Pinpoint the cell where the given text exists, returning its (X, Y) midpoint coordinate. 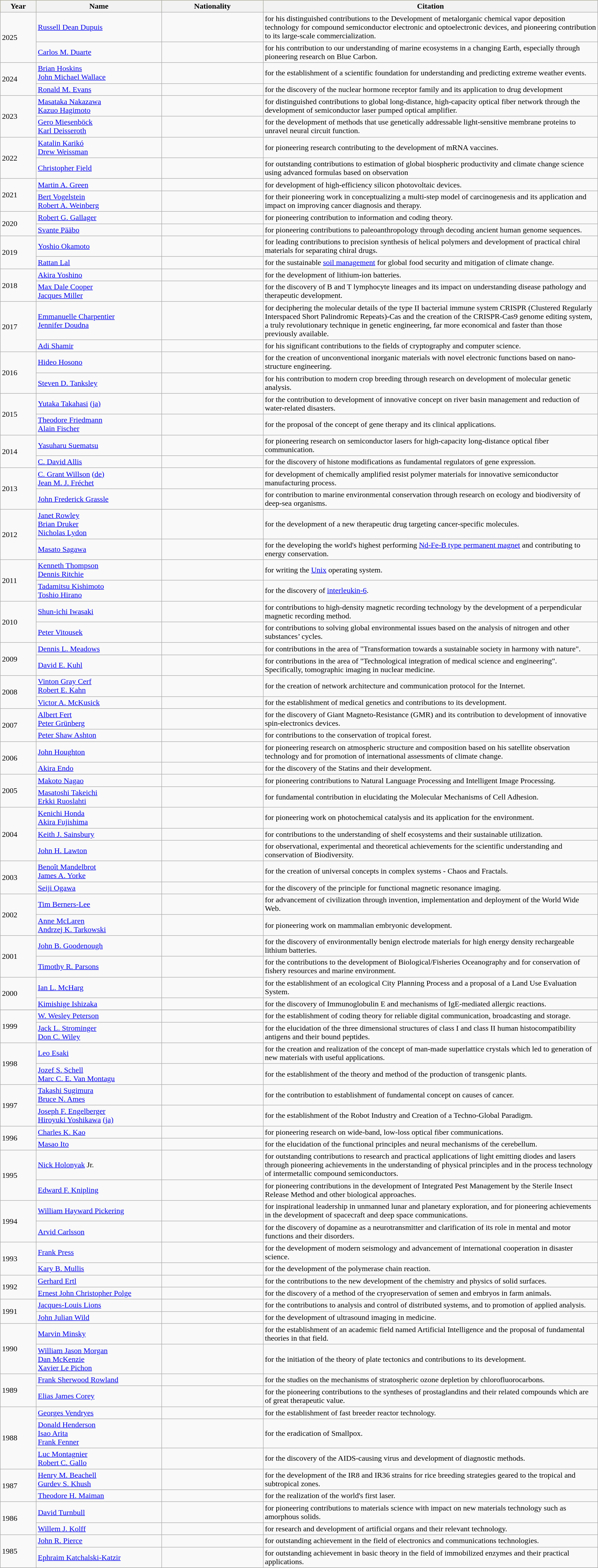
Adi Shamir (99, 346)
John Houghton (99, 752)
1985 (18, 1551)
Joseph F. Engelberger Hiroyuki Yoshikawa (ja) (99, 1116)
Carlos M. Duarte (99, 52)
1988 (18, 1438)
2010 (18, 622)
for the realization of the world's first laser. (431, 1496)
for pioneering work on photochemical catalysis and its application for the environment. (431, 817)
for writing the Unix operating system. (431, 570)
for contributions to high-density magnetic recording technology by the development of a perpendicular magnetic recording method. (431, 612)
for the establishment of medical genetics and contributions to its development. (431, 702)
Nick Holonyak Jr. (99, 1165)
for the elucidation of the functional principles and neural mechanisms of the cerebellum. (431, 1144)
2004 (18, 834)
for the establishment of a scientific foundation for understanding and predicting extreme weather events. (431, 73)
2012 (18, 534)
for contributions in the area of "Transformation towards a sustainable society in harmony with nature". (431, 649)
Charles K. Kao (99, 1132)
2006 (18, 758)
for outstanding contributions to estimation of global biospheric productivity and climate change science using advanced formulas based on observation (431, 168)
2007 (18, 725)
Takashi Sugimura Bruce N. Ames (99, 1095)
for his significant contributions to the fields of cryptography and computer science. (431, 346)
Peter Shaw Ashton (99, 735)
Gerhard Ertl (99, 1281)
for the development of the IR8 and IR36 strains for rice breeding strategies geared to the tropical and subtropical zones. (431, 1480)
Janet RowleyBrian DrukerNicholas Lydon (99, 524)
for the elucidation of the three dimensional structures of class I and class II human histocompatibility antigens and their bound peptides. (431, 1033)
Brian HoskinsJohn Michael Wallace (99, 73)
1987 (18, 1485)
2005 (18, 791)
for the discovery of the AIDS-causing virus and development of diagnostic methods. (431, 1458)
for fundamental contribution in elucidating the Molecular Mechanisms of Cell Adhesion. (431, 797)
2009 (18, 659)
Kenichi Honda Akira Fujishima (99, 817)
for the contributions to analysis and control of distributed systems, and to promotion of applied analysis. (431, 1305)
1998 (18, 1064)
Anne McLaren Andrzej K. Tarkowski (99, 925)
1992 (18, 1287)
Masao Ito (99, 1144)
2002 (18, 915)
Frank Sherwood Rowland (99, 1380)
Timothy R. Parsons (99, 967)
for development of high-efficiency silicon photovoltaic devices. (431, 185)
for the sustainable soil management for global food security and mitigation of climate change. (431, 263)
Masatoshi Takeichi Erkki Ruoslahti (99, 797)
Name (99, 6)
2015 (18, 414)
for contributions to the understanding of shelf ecosystems and their sustainable utilization. (431, 834)
for the establishment of the Robot Industry and Creation of a Techno-Global Paradigm. (431, 1116)
for the studies on the mechanisms of stratospheric ozone depletion by chlorofluorocarbons. (431, 1380)
Keith J. Sainsbury (99, 834)
for the discovery of histone modifications as fundamental regulators of gene expression. (431, 462)
Seiji Ogawa (99, 888)
for the contribution to establishment of fundamental concept on causes of cancer. (431, 1095)
for pioneering research contributing to the development of mRNA vaccines. (431, 148)
for the creation of unconventional inorganic materials with novel electronic functions based on nano-structure engineering. (431, 362)
W. Wesley Peterson (99, 1016)
for the contributions to the new development of the chemistry and physics of solid surfaces. (431, 1281)
for the contribution to development of innovative concept on river basin management and reduction of water-related disasters. (431, 404)
2022 (18, 158)
C. David Allis (99, 462)
1995 (18, 1176)
Kimishige Ishizaka (99, 1004)
Robert G. Gallager (99, 217)
David E. Kuhl (99, 665)
Makoto Nagao (99, 780)
for the discovery of environmentally benign electrode materials for high energy density rechargeable lithium batteries. (431, 946)
for the establishment of fast breeder reactor technology. (431, 1413)
Willem J. Kolff (99, 1529)
2003 (18, 877)
for the discovery of the Statins and their development. (431, 768)
Henry M. Beachell Gurdev S. Khush (99, 1480)
for the developing the world's highest performing Nd-Fe-B type permanent magnet and contributing to energy conservation. (431, 549)
for the contributions to the development of Biological/Fisheries Oceanography and for conservation of fishery resources and marine environment. (431, 967)
2021 (18, 195)
1990 (18, 1349)
Elias James Corey (99, 1396)
John Julian Wild (99, 1317)
Max Dale CooperJacques Miller (99, 291)
for the development of ultrasound imaging in medicine. (431, 1317)
1993 (18, 1259)
for pioneering contributions to paleoanthropology through decoding ancient human genome sequences. (431, 230)
Yoshio Okamoto (99, 246)
for the eradication of Smallpox. (431, 1434)
Vinton Gray Cerf Robert E. Kahn (99, 686)
for the discovery of interleukin-6. (431, 591)
for leading contributions to precision synthesis of helical polymers and development of practical chiral materials for separating chiral drugs. (431, 246)
2025 (18, 38)
for pioneering contribution to information and coding theory. (431, 217)
2018 (18, 285)
for pioneering contributions in the development of Integrated Pest Management by the Sterile Insect Release Method and other biological approaches. (431, 1190)
Benoît Mandelbrot James A. Yorke (99, 872)
2008 (18, 692)
2001 (18, 956)
John R. Pierce (99, 1541)
for observational, experimental and theoretical achievements for the scientific understanding and conservation of Biodiversity. (431, 851)
2024 (18, 79)
Donald Henderson Isao Arita Frank Fenner (99, 1434)
John H. Lawton (99, 851)
for pioneering research on wide-band, low-loss optical fiber communications. (431, 1132)
for pioneering research on semiconductor lasers for high-capacity long-distance optical fiber communication. (431, 445)
C. Grant Willson (de)Jean M. J. Fréchet (99, 478)
Rattan Lal (99, 263)
2017 (18, 327)
Kenneth ThompsonDennis Ritchie (99, 570)
for his contribution to our understanding of marine ecosystems in a changing Earth, especially through pioneering research on Blue Carbon. (431, 52)
for the development of lithium-ion batteries. (431, 275)
for the creation of universal concepts in complex systems - Chaos and Fractals. (431, 872)
for the discovery of B and T lymphocyte lineages and its impact on understanding disease pathology and therapeutic development. (431, 291)
for advancement of civilization through invention, implementation and deployment of the World Wide Web. (431, 904)
Georges Vendryes (99, 1413)
Jozef S. Schell Marc C. E. Van Montagu (99, 1074)
for the discovery of the principle for functional magnetic resonance imaging. (431, 888)
Ernest John Christopher Polge (99, 1293)
John Frederick Grassle (99, 499)
Citation (431, 6)
Year (18, 6)
Theodore FriedmannAlain Fischer (99, 425)
Yutaka Takahasi (ja) (99, 404)
for the development of a new therapeutic drug targeting cancer-specific molecules. (431, 524)
Albert Fert Peter Grünberg (99, 719)
1994 (18, 1221)
Victor A. McKusick (99, 702)
Bert VogelsteinRobert A. Weinberg (99, 201)
Ephraim Katchalski-Katzir (99, 1557)
2013 (18, 489)
Ian L. McHarg (99, 987)
William Jason Morgan Dan McKenzie Xavier Le Pichon (99, 1359)
Svante Pääbo (99, 230)
Masato Sagawa (99, 549)
for outstanding achievement in basic theory in the field of immobilized enzymes and their practical applications. (431, 1557)
for the creation of network architecture and communication protocol for the Internet. (431, 686)
2014 (18, 451)
Russell Dean Dupuis (99, 27)
for the development of methods that use genetically addressable light-sensitive membrane proteins to unravel neural circuit function. (431, 126)
1997 (18, 1105)
for outstanding achievement in the field of electronics and communications technologies. (431, 1541)
for the discovery of a method of the cryopreservation of semen and embryos in farm animals. (431, 1293)
for the initiation of the theory of plate tectonics and contributions to its development. (431, 1359)
Gero MiesenböckKarl Deisseroth (99, 126)
1991 (18, 1311)
for the discovery of Immunoglobulin E and mechanisms of IgE-mediated allergic reactions. (431, 1004)
Tadamitsu KishimotoToshio Hirano (99, 591)
for the development of the polymerase chain reaction. (431, 1269)
Katalin KarikóDrew Weissman (99, 148)
2016 (18, 373)
Hideo Hosono (99, 362)
Tim Berners-Lee (99, 904)
Masataka NakazawaKazuo Hagimoto (99, 106)
Kary B. Mullis (99, 1269)
for the creation and realization of the concept of man-made superlattice crystals which led to generation of new materials with useful applications. (431, 1053)
for the proposal of the concept of gene therapy and its clinical applications. (431, 425)
for contributions to solving global environmental issues based on the analysis of nitrogen and other substances’ cycles. (431, 632)
Ronald M. Evans (99, 89)
2020 (18, 223)
for pioneering contributions to Natural Language Processing and Intelligent Image Processing. (431, 780)
Marvin Minsky (99, 1334)
2011 (18, 580)
for the establishment of an ecological City Planning Process and a proposal of a Land Use Evaluation System. (431, 987)
Frank Press (99, 1252)
David Turnbull (99, 1512)
for his contribution to modern crop breeding through research on development of molecular genetic analysis. (431, 383)
Jack L. Strominger Don C. Wiley (99, 1033)
Martin A. Green (99, 185)
for the establishment of an academic field named Artificial Intelligence and the proposal of fundamental theories in that field. (431, 1334)
1999 (18, 1026)
Leo Esaki (99, 1053)
2023 (18, 116)
for the establishment of coding theory for reliable digital communication, broadcasting and storage. (431, 1016)
1996 (18, 1138)
for the establishment of the theory and method of the production of transgenic plants. (431, 1074)
for pioneering contributions to materials science with impact on new materials technology such as amorphous solids. (431, 1512)
Shun-ichi Iwasaki (99, 612)
for research and development of artificial organs and their relevant technology. (431, 1529)
for development of chemically amplified resist polymer materials for innovative semiconductor manufacturing process. (431, 478)
for the development of modern seismology and advancement of international cooperation in disaster science. (431, 1252)
Emmanuelle CharpentierJennifer Doudna (99, 321)
for contribution to marine environmental conservation through research on ecology and biodiversity of deep-sea organisms. (431, 499)
Peter Vitousek (99, 632)
John B. Goodenough (99, 946)
Yasuharu Suematsu (99, 445)
Dennis L. Meadows (99, 649)
Theodore H. Maiman (99, 1496)
for the discovery of the nuclear hormone receptor family and its application to drug development (431, 89)
for contributions to the conservation of tropical forest. (431, 735)
2019 (18, 252)
William Hayward Pickering (99, 1211)
Nationality (212, 6)
Edward F. Knipling (99, 1190)
for pioneering work on mammalian embryonic development. (431, 925)
Steven D. Tanksley (99, 383)
1986 (18, 1519)
2000 (18, 994)
Arvid Carlsson (99, 1232)
Akira Endo (99, 768)
1989 (18, 1390)
Jacques-Louis Lions (99, 1305)
Akira Yoshino (99, 275)
for the discovery of dopamine as a neurotransmitter and clarification of its role in mental and motor functions and their disorders. (431, 1232)
for the pioneering contributions to the syntheses of prostaglandins and their related compounds which are of great therapeutic value. (431, 1396)
Luc Montagnier Robert C. Gallo (99, 1458)
for the discovery of Giant Magneto-Resistance (GMR) and its contribution to development of innovative spin-electronics devices. (431, 719)
Christopher Field (99, 168)
